From the cell containing the given text, extract its center point as [X, Y] coordinate. 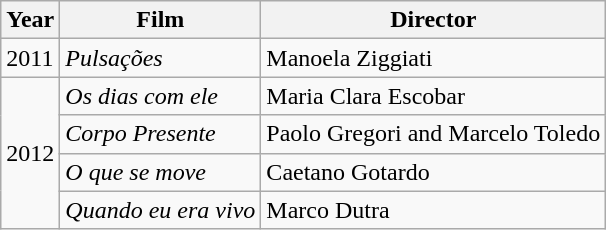
Caetano Gotardo [434, 172]
Director [434, 20]
Marco Dutra [434, 210]
2012 [30, 153]
2011 [30, 58]
Year [30, 20]
Pulsações [160, 58]
O que se move [160, 172]
Film [160, 20]
Manoela Ziggiati [434, 58]
Paolo Gregori and Marcelo Toledo [434, 134]
Quando eu era vivo [160, 210]
Corpo Presente [160, 134]
Os dias com ele [160, 96]
Maria Clara Escobar [434, 96]
